Return [X, Y] of the center of cell containing provided text 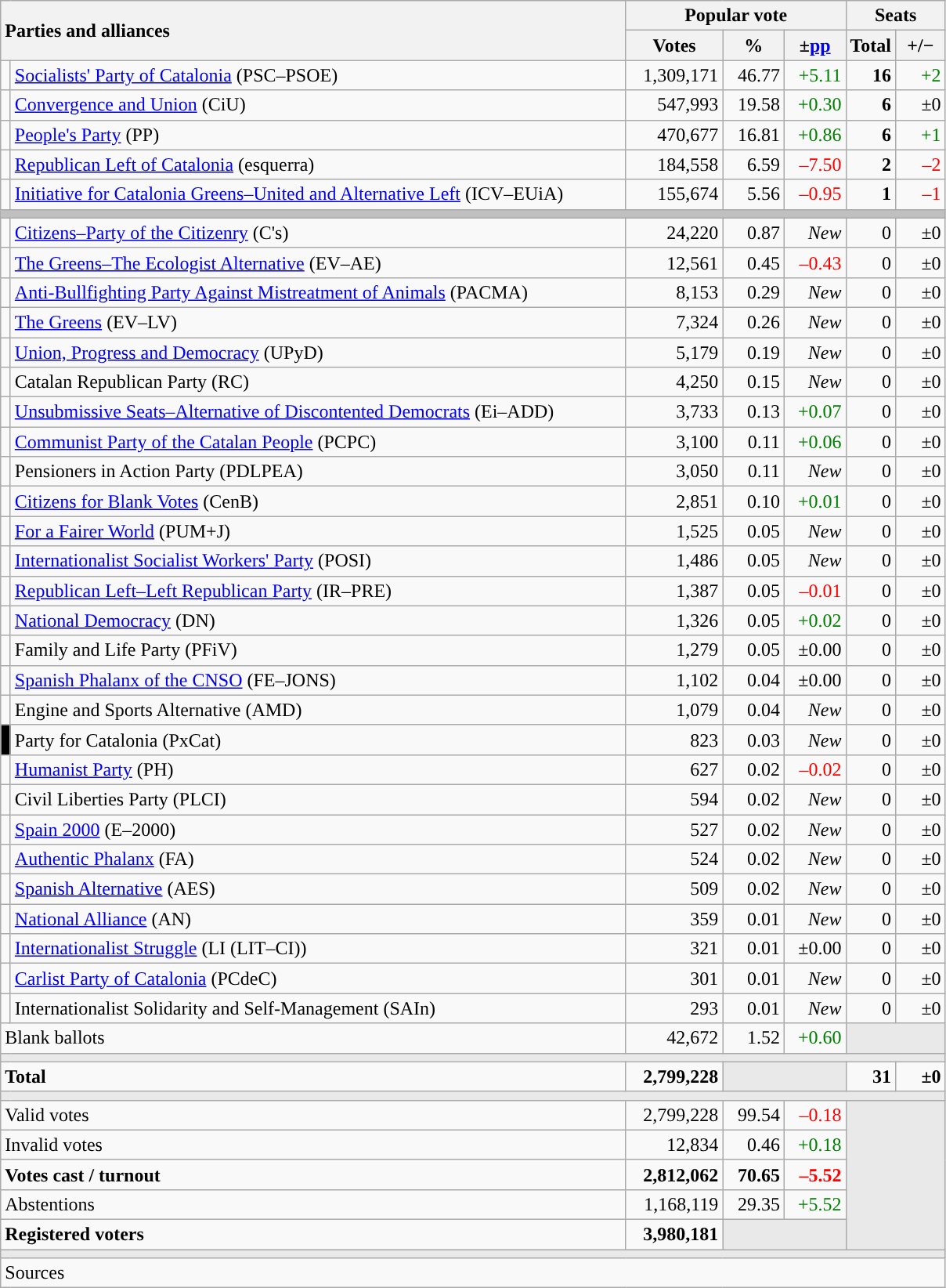
+0.86 [814, 135]
1 [871, 194]
3,733 [674, 412]
+0.07 [814, 412]
0.10 [753, 501]
–0.18 [814, 1115]
12,561 [674, 262]
46.77 [753, 75]
6.59 [753, 165]
Unsubmissive Seats–Alternative of Discontented Democrats (Ei–ADD) [318, 412]
321 [674, 949]
4,250 [674, 382]
Internationalist Socialist Workers' Party (POSI) [318, 561]
% [753, 45]
301 [674, 979]
3,980,181 [674, 1234]
–2 [921, 165]
–1 [921, 194]
0.19 [753, 352]
Parties and alliances [313, 31]
359 [674, 919]
Invalid votes [313, 1145]
Spain 2000 (E–2000) [318, 830]
1,326 [674, 620]
0.26 [753, 322]
Authentic Phalanx (FA) [318, 859]
3,050 [674, 472]
1,168,119 [674, 1204]
1,486 [674, 561]
293 [674, 1008]
Sources [473, 1273]
Party for Catalonia (PxCat) [318, 740]
Civil Liberties Party (PLCI) [318, 799]
16 [871, 75]
Republican Left of Catalonia (esquerra) [318, 165]
42,672 [674, 1038]
Internationalist Solidarity and Self-Management (SAIn) [318, 1008]
0.87 [753, 233]
1,279 [674, 650]
0.29 [753, 292]
The Greens–The Ecologist Alternative (EV–AE) [318, 262]
Internationalist Struggle (LI (LIT–CI)) [318, 949]
Spanish Phalanx of the CNSO (FE–JONS) [318, 680]
+2 [921, 75]
8,153 [674, 292]
+1 [921, 135]
+5.52 [814, 1204]
–0.95 [814, 194]
1,079 [674, 710]
Valid votes [313, 1115]
2,812,062 [674, 1174]
509 [674, 889]
Union, Progress and Democracy (UPyD) [318, 352]
+/− [921, 45]
National Alliance (AN) [318, 919]
Blank ballots [313, 1038]
5,179 [674, 352]
–5.52 [814, 1174]
527 [674, 830]
5.56 [753, 194]
National Democracy (DN) [318, 620]
1,387 [674, 591]
7,324 [674, 322]
Abstentions [313, 1204]
–0.02 [814, 769]
2,851 [674, 501]
+0.60 [814, 1038]
Humanist Party (PH) [318, 769]
Family and Life Party (PFiV) [318, 650]
16.81 [753, 135]
+0.02 [814, 620]
12,834 [674, 1145]
Anti-Bullfighting Party Against Mistreatment of Animals (PACMA) [318, 292]
524 [674, 859]
People's Party (PP) [318, 135]
0.46 [753, 1145]
1.52 [753, 1038]
0.45 [753, 262]
3,100 [674, 442]
0.03 [753, 740]
Pensioners in Action Party (PDLPEA) [318, 472]
+0.06 [814, 442]
+0.01 [814, 501]
99.54 [753, 1115]
627 [674, 769]
Votes cast / turnout [313, 1174]
Spanish Alternative (AES) [318, 889]
0.13 [753, 412]
+0.18 [814, 1145]
Seats [896, 16]
1,102 [674, 680]
Socialists' Party of Catalonia (PSC–PSOE) [318, 75]
Republican Left–Left Republican Party (IR–PRE) [318, 591]
Registered voters [313, 1234]
–0.43 [814, 262]
+0.30 [814, 105]
155,674 [674, 194]
Citizens for Blank Votes (CenB) [318, 501]
For a Fairer World (PUM+J) [318, 531]
Popular vote [736, 16]
2 [871, 165]
Votes [674, 45]
594 [674, 799]
1,525 [674, 531]
19.58 [753, 105]
184,558 [674, 165]
Initiative for Catalonia Greens–United and Alternative Left (ICV–EUiA) [318, 194]
+5.11 [814, 75]
–7.50 [814, 165]
1,309,171 [674, 75]
70.65 [753, 1174]
24,220 [674, 233]
Convergence and Union (CiU) [318, 105]
Communist Party of the Catalan People (PCPC) [318, 442]
Engine and Sports Alternative (AMD) [318, 710]
–0.01 [814, 591]
470,677 [674, 135]
±pp [814, 45]
Citizens–Party of the Citizenry (C's) [318, 233]
The Greens (EV–LV) [318, 322]
29.35 [753, 1204]
31 [871, 1076]
547,993 [674, 105]
Catalan Republican Party (RC) [318, 382]
Carlist Party of Catalonia (PCdeC) [318, 979]
823 [674, 740]
0.15 [753, 382]
